Find where the given text appears and provide that cell's center as [X, Y] coordinate. 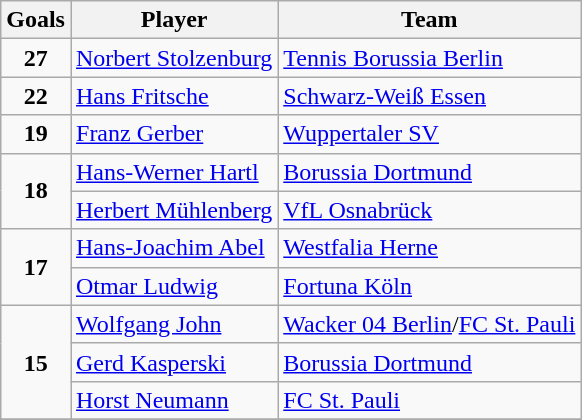
17 [36, 267]
Wolfgang John [174, 324]
Tennis Borussia Berlin [430, 58]
15 [36, 362]
27 [36, 58]
18 [36, 191]
Team [430, 20]
Horst Neumann [174, 400]
Hans-Joachim Abel [174, 248]
Player [174, 20]
Otmar Ludwig [174, 286]
Norbert Stolzenburg [174, 58]
Fortuna Köln [430, 286]
19 [36, 134]
Hans Fritsche [174, 96]
Schwarz-Weiß Essen [430, 96]
Wacker 04 Berlin/FC St. Pauli [430, 324]
FC St. Pauli [430, 400]
Goals [36, 20]
VfL Osnabrück [430, 210]
Gerd Kasperski [174, 362]
Westfalia Herne [430, 248]
Hans-Werner Hartl [174, 172]
22 [36, 96]
Wuppertaler SV [430, 134]
Herbert Mühlenberg [174, 210]
Franz Gerber [174, 134]
